Identify which cell holds the provided text, then report its [X, Y] central coordinate. 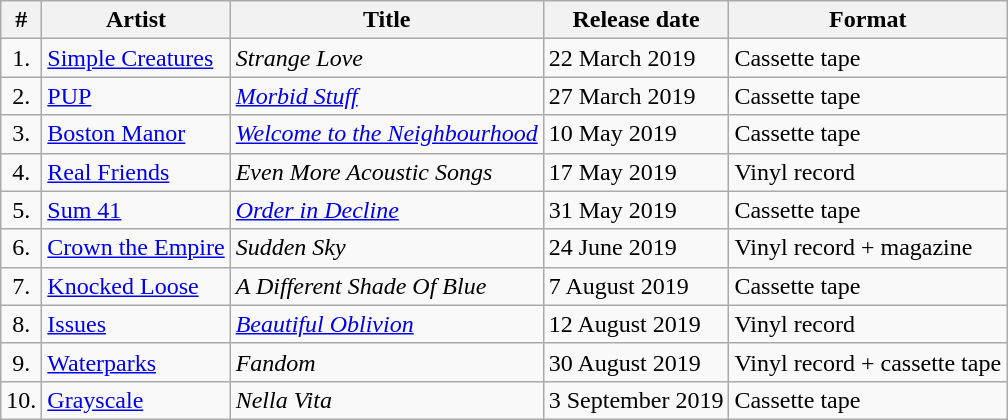
30 August 2019 [636, 362]
Knocked Loose [136, 286]
31 May 2019 [636, 210]
Morbid Stuff [386, 96]
Even More Acoustic Songs [386, 172]
A Different Shade Of Blue [386, 286]
Real Friends [136, 172]
Sum 41 [136, 210]
8. [22, 324]
Grayscale [136, 400]
Welcome to the Neighbourhood [386, 134]
3. [22, 134]
12 August 2019 [636, 324]
Order in Decline [386, 210]
3 September 2019 [636, 400]
9. [22, 362]
Vinyl record + cassette tape [868, 362]
Boston Manor [136, 134]
4. [22, 172]
2. [22, 96]
1. [22, 58]
Simple Creatures [136, 58]
Crown the Empire [136, 248]
Artist [136, 20]
Vinyl record + magazine [868, 248]
7 August 2019 [636, 286]
PUP [136, 96]
Beautiful Oblivion [386, 324]
6. [22, 248]
Fandom [386, 362]
Strange Love [386, 58]
10 May 2019 [636, 134]
Sudden Sky [386, 248]
7. [22, 286]
10. [22, 400]
27 March 2019 [636, 96]
Title [386, 20]
Release date [636, 20]
17 May 2019 [636, 172]
# [22, 20]
Issues [136, 324]
Nella Vita [386, 400]
5. [22, 210]
24 June 2019 [636, 248]
Waterparks [136, 362]
Format [868, 20]
22 March 2019 [636, 58]
